Detect which cell encompasses the target text, then output its (x, y) center coordinate. 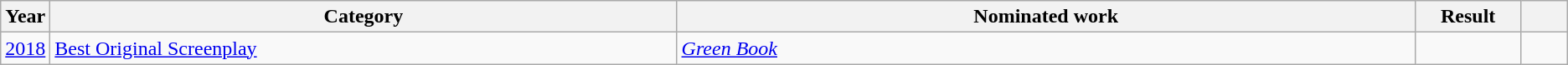
Nominated work (1045, 17)
Green Book (1045, 48)
Result (1467, 17)
Category (364, 17)
Year (25, 17)
Best Original Screenplay (364, 48)
2018 (25, 48)
